Find where the given text appears and provide that cell's center as (X, Y) coordinate. 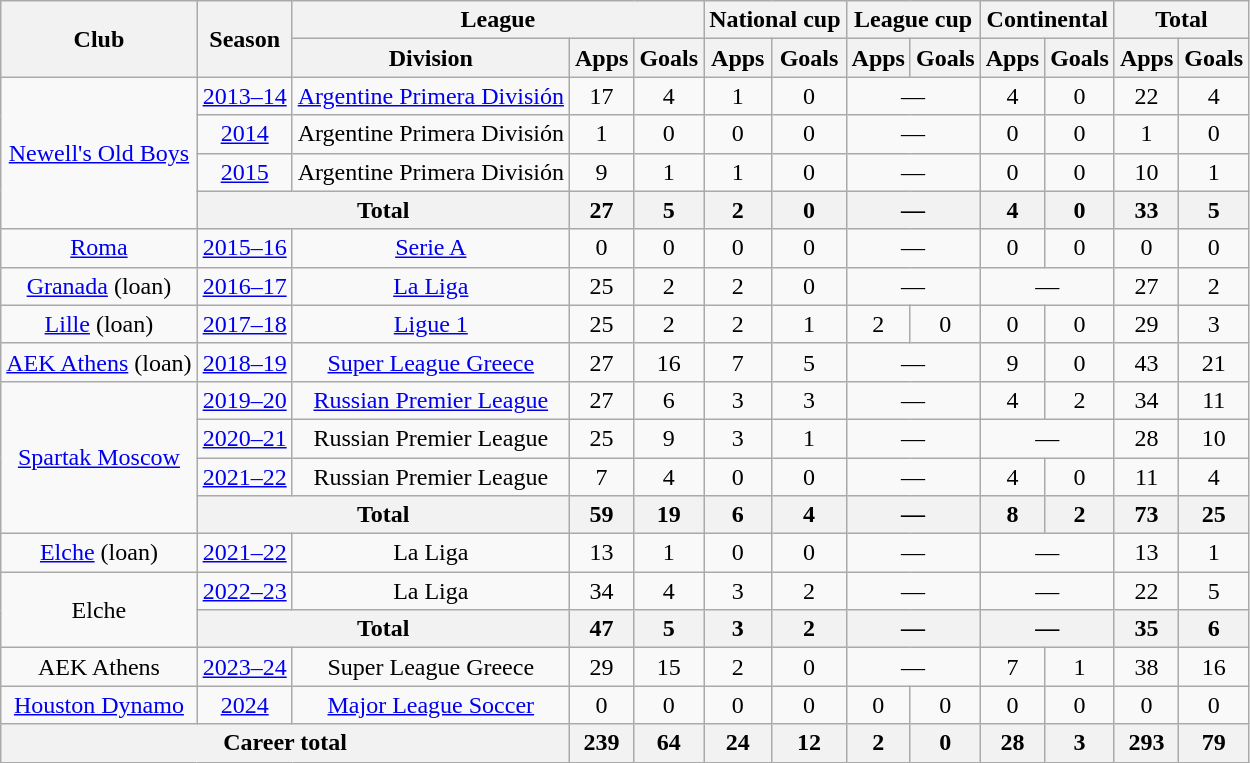
73 (1146, 515)
38 (1146, 667)
Continental (1047, 20)
Elche (99, 610)
2020–21 (244, 438)
Club (99, 39)
64 (669, 743)
Division (430, 58)
35 (1146, 629)
21 (1214, 362)
2013–14 (244, 96)
239 (601, 743)
Major League Soccer (430, 705)
2014 (244, 134)
Season (244, 39)
43 (1146, 362)
47 (601, 629)
Ligue 1 (430, 324)
2019–20 (244, 400)
293 (1146, 743)
2015 (244, 172)
League (498, 20)
League cup (913, 20)
Spartak Moscow (99, 457)
8 (1012, 515)
2017–18 (244, 324)
2018–19 (244, 362)
59 (601, 515)
12 (809, 743)
19 (669, 515)
17 (601, 96)
AEK Athens (99, 667)
2015–16 (244, 248)
2024 (244, 705)
Newell's Old Boys (99, 153)
Granada (loan) (99, 286)
Houston Dynamo (99, 705)
Roma (99, 248)
2023–24 (244, 667)
AEK Athens (loan) (99, 362)
15 (669, 667)
79 (1214, 743)
Lille (loan) (99, 324)
Career total (286, 743)
33 (1146, 210)
2022–23 (244, 591)
2016–17 (244, 286)
24 (738, 743)
Serie A (430, 248)
Elche (loan) (99, 553)
National cup (775, 20)
